Extract the [x, y] coordinate from the center of the cell holding the provided text.  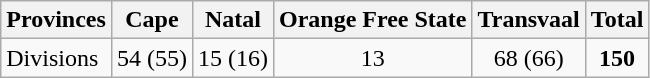
Divisions [56, 58]
150 [617, 58]
68 (66) [528, 58]
Natal [232, 20]
Cape [152, 20]
13 [372, 58]
Provinces [56, 20]
Orange Free State [372, 20]
Transvaal [528, 20]
54 (55) [152, 58]
Total [617, 20]
15 (16) [232, 58]
